Identify which cell holds the provided text, then report its (X, Y) central coordinate. 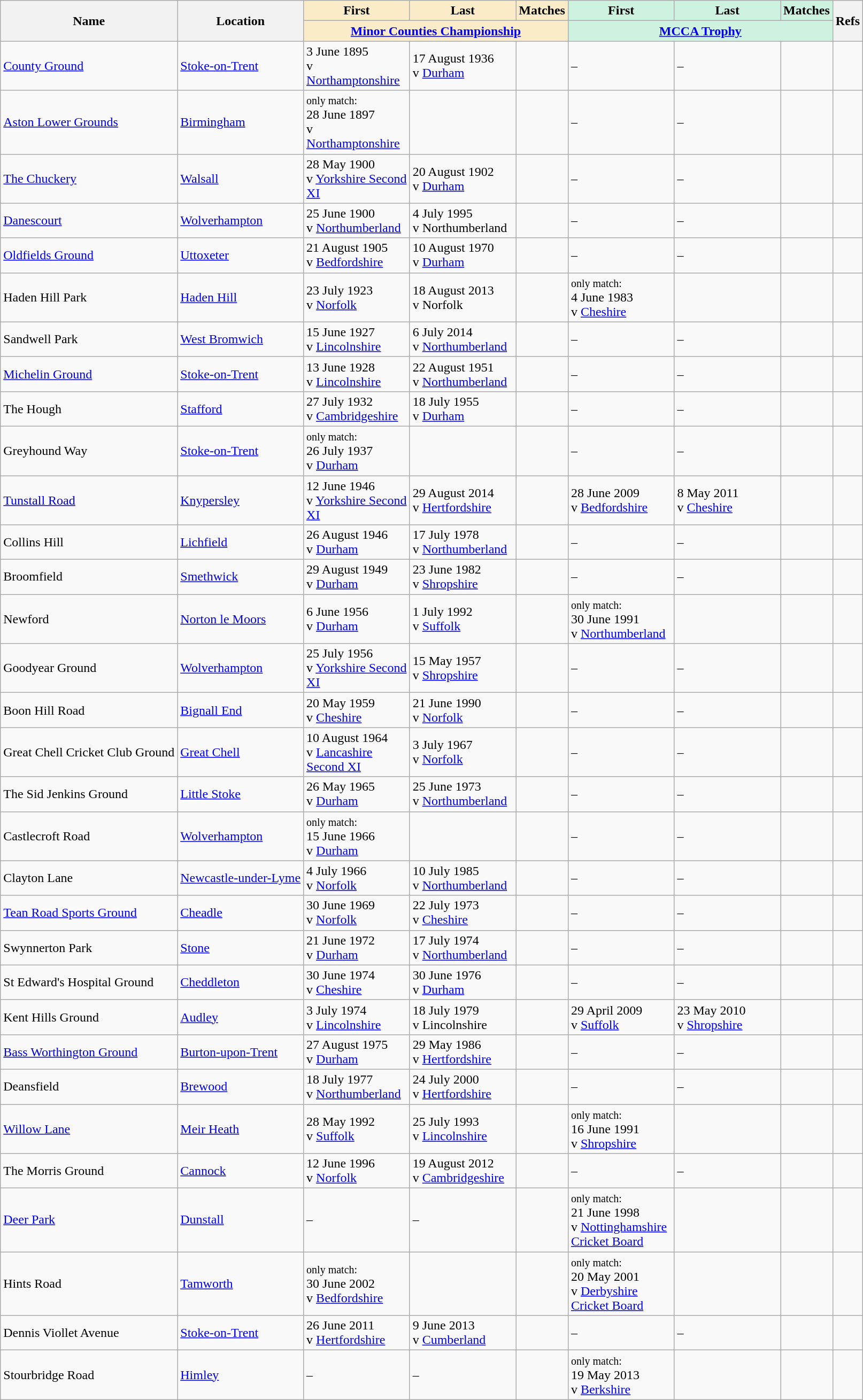
26 August 1946v Durham (357, 542)
only match:15 June 1966v Durham (357, 836)
30 June 1976v Durham (463, 983)
Refs (847, 21)
4 July 1995v Northumberland (463, 220)
Stone (241, 947)
Cheadle (241, 913)
9 June 2013v Cumberland (463, 1333)
20 May 1959v Cheshire (357, 710)
30 June 1969v Norfolk (357, 913)
Great Chell Cricket Club Ground (89, 752)
Location (241, 21)
3 June 1895v Northamptonshire (357, 66)
only match:19 May 2013v Berkshire (621, 1375)
17 July 1978v Northumberland (463, 542)
Collins Hill (89, 542)
12 June 1996v Norfolk (357, 1171)
17 August 1936v Durham (463, 66)
Boon Hill Road (89, 710)
Meir Heath (241, 1129)
St Edward's Hospital Ground (89, 983)
Smethwick (241, 577)
25 July 1993v Lincolnshire (463, 1129)
Uttoxeter (241, 256)
Aston Lower Grounds (89, 122)
18 July 1955v Durham (463, 408)
County Ground (89, 66)
West Bromwich (241, 339)
20 August 1902v Durham (463, 179)
29 May 1986v Hertfordshire (463, 1052)
Burton-upon-Trent (241, 1052)
Bignall End (241, 710)
28 June 2009v Bedfordshire (621, 500)
23 May 2010v Shropshire (727, 1017)
Newford (89, 619)
Deer Park (89, 1220)
The Morris Ground (89, 1171)
Broomfield (89, 577)
Stafford (241, 408)
8 May 2011v Cheshire (727, 500)
Deansfield (89, 1086)
21 June 1972v Durham (357, 947)
26 May 1965v Durham (357, 794)
25 June 1973v Northumberland (463, 794)
Walsall (241, 179)
Birmingham (241, 122)
Haden Hill (241, 297)
3 July 1974v Lincolnshire (357, 1017)
only match:26 July 1937v Durham (357, 451)
23 June 1982v Shropshire (463, 577)
29 April 2009v Suffolk (621, 1017)
MCCA Trophy (700, 31)
29 August 1949v Durham (357, 577)
25 July 1956v Yorkshire Second XI (357, 668)
Danescourt (89, 220)
only match:30 June 1991v Northumberland (621, 619)
10 August 1970v Durham (463, 256)
3 July 1967v Norfolk (463, 752)
Himley (241, 1375)
Willow Lane (89, 1129)
Greyhound Way (89, 451)
Great Chell (241, 752)
Tunstall Road (89, 500)
10 July 1985v Northumberland (463, 878)
28 May 1992v Suffolk (357, 1129)
Tamworth (241, 1284)
22 August 1951v Northumberland (463, 374)
Stourbridge Road (89, 1375)
Haden Hill Park (89, 297)
4 July 1966v Norfolk (357, 878)
6 June 1956v Durham (357, 619)
Norton le Moors (241, 619)
22 July 1973 v Cheshire (463, 913)
Lichfield (241, 542)
only match:16 June 1991v Shropshire (621, 1129)
Dennis Viollet Avenue (89, 1333)
Oldfields Ground (89, 256)
21 June 1990v Norfolk (463, 710)
only match:28 June 1897v Northamptonshire (357, 122)
15 June 1927v Lincolnshire (357, 339)
17 July 1974v Northumberland (463, 947)
Clayton Lane (89, 878)
only match:30 June 2002v Bedfordshire (357, 1284)
10 August 1964v Lancashire Second XI (357, 752)
The Chuckery (89, 179)
Bass Worthington Ground (89, 1052)
27 August 1975v Durham (357, 1052)
13 June 1928v Lincolnshire (357, 374)
27 July 1932v Cambridgeshire (357, 408)
15 May 1957v Shropshire (463, 668)
Cannock (241, 1171)
Hints Road (89, 1284)
25 June 1900v Northumberland (357, 220)
Audley (241, 1017)
12 June 1946v Yorkshire Second XI (357, 500)
Knypersley (241, 500)
18 July 1979v Lincolnshire (463, 1017)
Dunstall (241, 1220)
30 June 1974v Cheshire (357, 983)
only match:20 May 2001v Derbyshire Cricket Board (621, 1284)
18 August 2013v Norfolk (463, 297)
Swynnerton Park (89, 947)
Sandwell Park (89, 339)
only match:21 June 1998v Nottinghamshire Cricket Board (621, 1220)
23 July 1923v Norfolk (357, 297)
24 July 2000v Hertfordshire (463, 1086)
28 May 1900v Yorkshire Second XI (357, 179)
18 July 1977v Northumberland (357, 1086)
Minor Counties Championship (436, 31)
29 August 2014v Hertfordshire (463, 500)
Little Stoke (241, 794)
Michelin Ground (89, 374)
Castlecroft Road (89, 836)
Tean Road Sports Ground (89, 913)
19 August 2012v Cambridgeshire (463, 1171)
Name (89, 21)
Kent Hills Ground (89, 1017)
Cheddleton (241, 983)
only match:4 June 1983v Cheshire (621, 297)
6 July 2014v Northumberland (463, 339)
Newcastle-under-Lyme (241, 878)
The Hough (89, 408)
The Sid Jenkins Ground (89, 794)
21 August 1905v Bedfordshire (357, 256)
Goodyear Ground (89, 668)
Brewood (241, 1086)
1 July 1992v Suffolk (463, 619)
26 June 2011v Hertfordshire (357, 1333)
